Return the (X, Y) coordinate for the center point of the cell that contains the specified text.  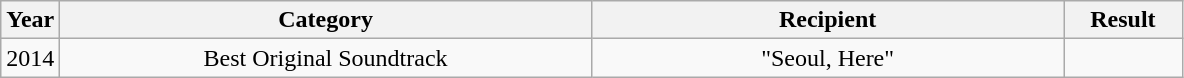
Category (326, 20)
Recipient (827, 20)
2014 (30, 58)
"Seoul, Here" (827, 58)
Year (30, 20)
Result (1123, 20)
Best Original Soundtrack (326, 58)
